Scan for the cell matching the given text and deliver its [X, Y] coordinate at center. 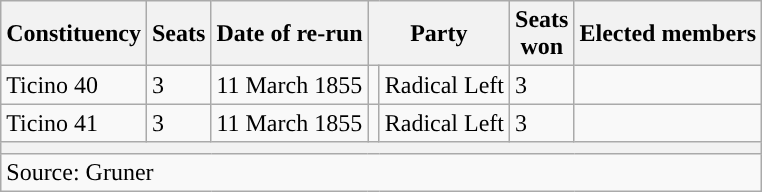
Source: Gruner [382, 172]
Date of re-run [290, 34]
Seatswon [542, 34]
Ticino 40 [74, 85]
Seats [178, 34]
Constituency [74, 34]
Elected members [668, 34]
Ticino 41 [74, 123]
Party [438, 34]
